Pinpoint the cell where the given text exists, returning its (X, Y) midpoint coordinate. 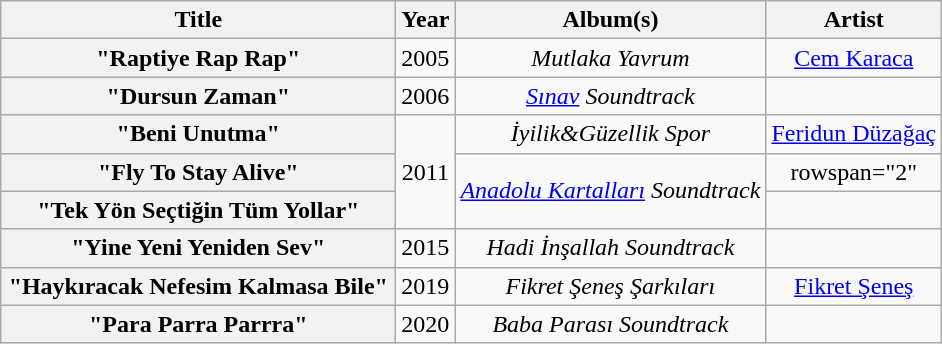
"Fly To Stay Alive" (198, 172)
2020 (426, 324)
İyilik&Güzellik Spor (610, 134)
Feridun Düzağaç (854, 134)
2015 (426, 248)
2005 (426, 58)
Fikret Şeneş Şarkıları (610, 286)
Anadolu Kartalları Soundtrack (610, 191)
Sınav Soundtrack (610, 96)
Hadi İnşallah Soundtrack (610, 248)
2006 (426, 96)
"Raptiye Rap Rap" (198, 58)
Title (198, 20)
"Tek Yön Seçtiğin Tüm Yollar" (198, 210)
Album(s) (610, 20)
2019 (426, 286)
rowspan="2" (854, 172)
"Haykıracak Nefesim Kalmasa Bile" (198, 286)
Cem Karaca (854, 58)
Mutlaka Yavrum (610, 58)
"Yine Yeni Yeniden Sev" (198, 248)
"Para Parra Parrra" (198, 324)
Baba Parası Soundtrack (610, 324)
"Beni Unutma" (198, 134)
Fikret Şeneş (854, 286)
Artist (854, 20)
Year (426, 20)
"Dursun Zaman" (198, 96)
2011 (426, 172)
